Find where the given text appears and provide that cell's center as [x, y] coordinate. 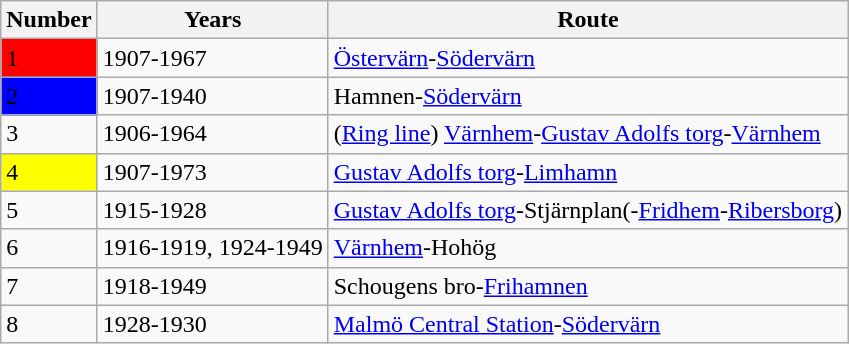
Route [588, 20]
8 [49, 324]
Östervärn-Södervärn [588, 58]
1918-1949 [212, 286]
1907-1967 [212, 58]
6 [49, 248]
1 [49, 58]
4 [49, 172]
2 [49, 96]
1907-1940 [212, 96]
Gustav Adolfs torg-Limhamn [588, 172]
Gustav Adolfs torg-Stjärnplan(-Fridhem-Ribersborg) [588, 210]
Years [212, 20]
Malmö Central Station-Södervärn [588, 324]
3 [49, 134]
(Ring line) Värnhem-Gustav Adolfs torg-Värnhem [588, 134]
Schougens bro-Frihamnen [588, 286]
Number [49, 20]
7 [49, 286]
5 [49, 210]
1907-1973 [212, 172]
1928-1930 [212, 324]
1915-1928 [212, 210]
1916-1919, 1924-1949 [212, 248]
Värnhem-Hohög [588, 248]
1906-1964 [212, 134]
Hamnen-Södervärn [588, 96]
